Provide the (X, Y) coordinate of the cell's center where the given text is located.  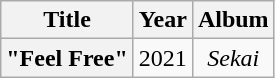
"Feel Free" (68, 58)
Album (233, 20)
Sekai (233, 58)
2021 (162, 58)
Title (68, 20)
Year (162, 20)
